Pinpoint the cell where the given text exists, returning its (x, y) midpoint coordinate. 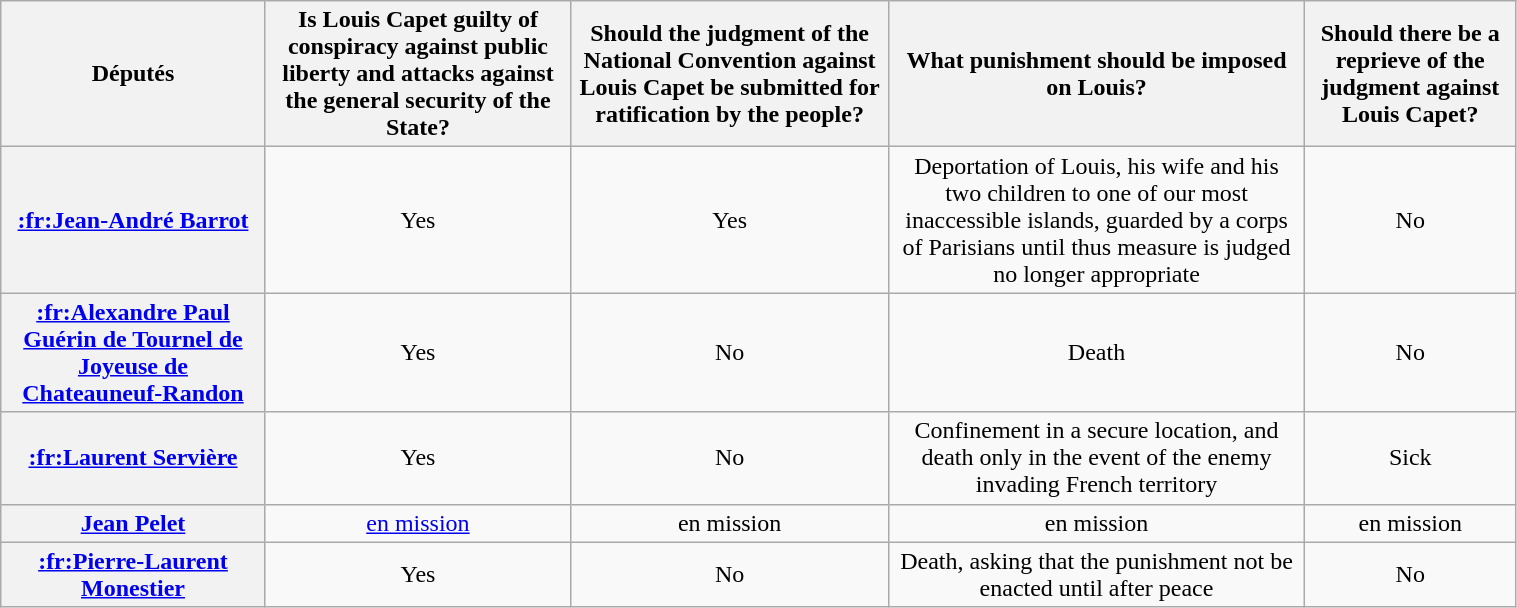
Should the judgment of the National Convention against Louis Capet be submitted for ratification by the people? (730, 74)
Death (1097, 352)
Confinement in a secure location, and death only in the event of the enemy invading French territory (1097, 458)
Death, asking that the punishment not be enacted until after peace (1097, 574)
:fr:Alexandre Paul Guérin de Tournel de Joyeuse de Chateauneuf-Randon (133, 352)
:fr:Jean-André Barrot (133, 220)
Jean Pelet (133, 523)
Députés (133, 74)
What punishment should be imposed on Louis? (1097, 74)
Should there be a reprieve of the judgment against Louis Capet? (1410, 74)
:fr:Pierre-Laurent Monestier (133, 574)
:fr:Laurent Servière (133, 458)
Sick (1410, 458)
Is Louis Capet guilty of conspiracy against public liberty and attacks against the general security of the State? (418, 74)
